Pinpoint the cell where the given text exists, returning its [X, Y] midpoint coordinate. 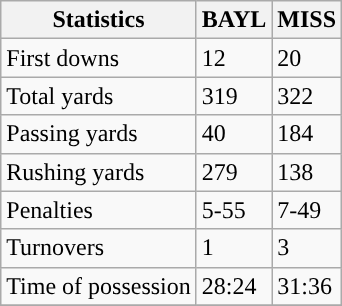
BAYL [234, 20]
7-49 [307, 210]
20 [307, 58]
138 [307, 172]
28:24 [234, 286]
Time of possession [99, 286]
5-55 [234, 210]
Passing yards [99, 134]
Rushing yards [99, 172]
319 [234, 96]
Turnovers [99, 248]
First downs [99, 58]
279 [234, 172]
31:36 [307, 286]
1 [234, 248]
40 [234, 134]
MISS [307, 20]
12 [234, 58]
3 [307, 248]
Penalties [99, 210]
322 [307, 96]
Total yards [99, 96]
184 [307, 134]
Statistics [99, 20]
